Return the [X, Y] coordinate for the center point of the cell that contains the specified text.  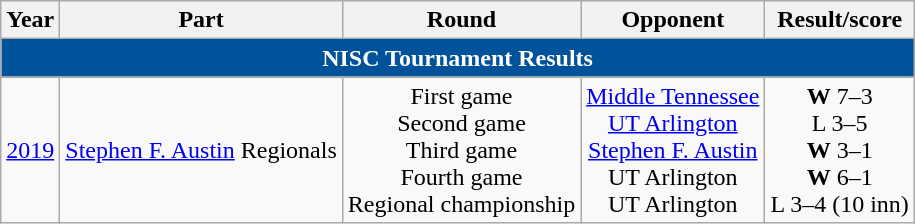
Year [30, 20]
Part [201, 20]
First gameSecond gameThird gameFourth gameRegional championship [461, 150]
Middle TennesseeUT ArlingtonStephen F. AustinUT ArlingtonUT Arlington [673, 150]
Result/score [840, 20]
2019 [30, 150]
Opponent [673, 20]
NISC Tournament Results [458, 58]
W 7–3L 3–5W 3–1W 6–1L 3–4 (10 inn) [840, 150]
Round [461, 20]
Stephen F. Austin Regionals [201, 150]
